For the text-containing cell, return its midpoint in [x, y] coordinate format. 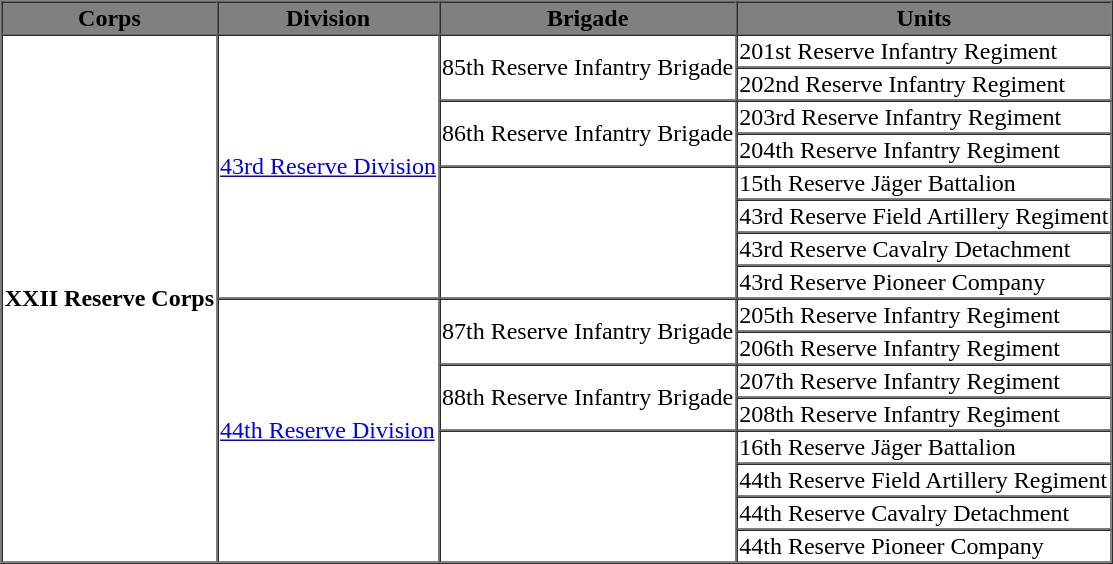
43rd Reserve Division [328, 166]
43rd Reserve Field Artillery Regiment [924, 216]
205th Reserve Infantry Regiment [924, 314]
44th Reserve Cavalry Detachment [924, 512]
16th Reserve Jäger Battalion [924, 446]
44th Reserve Field Artillery Regiment [924, 480]
44th Reserve Pioneer Company [924, 546]
202nd Reserve Infantry Regiment [924, 84]
Brigade [588, 18]
43rd Reserve Cavalry Detachment [924, 248]
204th Reserve Infantry Regiment [924, 150]
208th Reserve Infantry Regiment [924, 414]
86th Reserve Infantry Brigade [588, 133]
88th Reserve Infantry Brigade [588, 397]
Corps [110, 18]
15th Reserve Jäger Battalion [924, 182]
201st Reserve Infantry Regiment [924, 50]
87th Reserve Infantry Brigade [588, 331]
206th Reserve Infantry Regiment [924, 348]
85th Reserve Infantry Brigade [588, 67]
43rd Reserve Pioneer Company [924, 282]
207th Reserve Infantry Regiment [924, 380]
Division [328, 18]
XXII Reserve Corps [110, 298]
203rd Reserve Infantry Regiment [924, 116]
Units [924, 18]
44th Reserve Division [328, 430]
